Determine the [X, Y] coordinate at the center of the cell enclosing the given text.  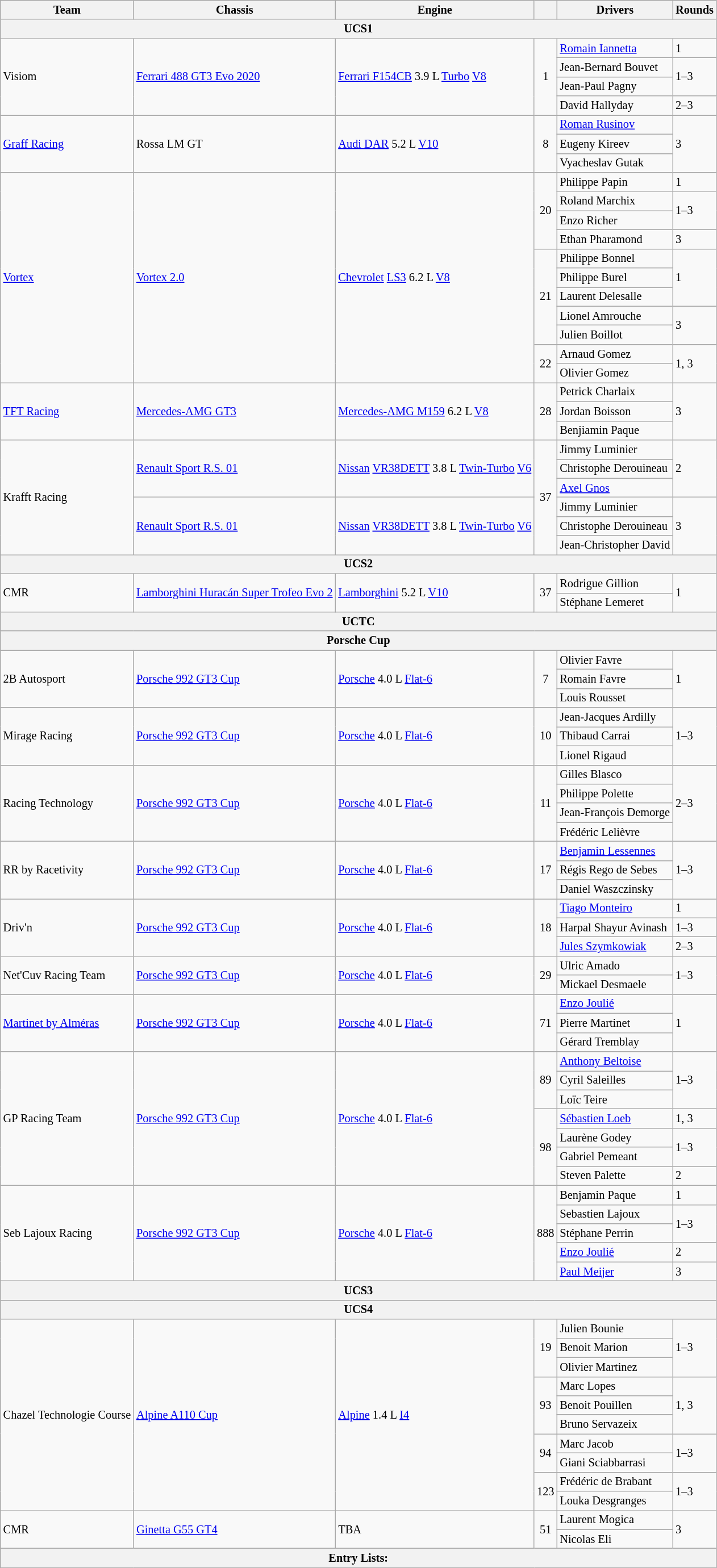
Thibaud Carrai [615, 736]
Jean-Bernard Bouvet [615, 67]
28 [545, 411]
Benjamin Paque [615, 1195]
Benjiamin Paque [615, 430]
Vortex 2.0 [234, 277]
89 [545, 1080]
Rounds [694, 10]
Ferrari F154CB 3.9 L Turbo V8 [435, 77]
Stéphane Lemeret [615, 603]
GP Racing Team [67, 1118]
Romain Iannetta [615, 48]
Ulric Amado [615, 965]
Olivier Favre [615, 660]
Tiago Monteiro [615, 908]
20 [545, 210]
RR by Racetivity [67, 870]
Romain Favre [615, 679]
UCS4 [358, 1310]
Vyacheslav Gutak [615, 163]
Chazel Technologie Course [67, 1415]
Laurent Delesalle [615, 296]
Gérard Tremblay [615, 1042]
Jean-Paul Pagny [615, 86]
Eugeny Kireev [615, 144]
Jean-François Demorge [615, 813]
Philippe Polette [615, 793]
Cyril Saleilles [615, 1080]
Pierre Martinet [615, 1023]
98 [545, 1147]
Laurent Mogica [615, 1520]
Roman Rusinov [615, 124]
Drivers [615, 10]
Vortex [67, 277]
17 [545, 870]
Marc Jacob [615, 1444]
21 [545, 296]
93 [545, 1405]
Seb Lajoux Racing [67, 1233]
7 [545, 679]
Paul Meijer [615, 1272]
Ginetta G55 GT4 [234, 1529]
Visiom [67, 77]
UCTC [358, 621]
Mickael Desmaele [615, 985]
Mercedes-AMG M159 6.2 L V8 [435, 411]
Rodrigue Gillion [615, 583]
UCS3 [358, 1290]
Frédéric de Brabant [615, 1482]
888 [545, 1233]
Net'Cuv Racing Team [67, 975]
UCS1 [358, 29]
Benoit Marion [615, 1348]
Mercedes-AMG GT3 [234, 411]
Mirage Racing [67, 736]
Martinet by Alméras [67, 1022]
Olivier Martinez [615, 1367]
8 [545, 143]
Julien Bounie [615, 1329]
Porsche Cup [358, 641]
Giani Sciabbarrasi [615, 1462]
Roland Marchix [615, 201]
Gilles Blasco [615, 775]
Bruno Servazeix [615, 1424]
Frédéric Lelièvre [615, 832]
Daniel Waszczinsky [615, 889]
TBA [435, 1529]
David Hallyday [615, 106]
Arnaud Gomez [615, 354]
Lionel Rigaud [615, 755]
Chassis [234, 10]
Jean-Jacques Ardilly [615, 717]
Jean-Christopher David [615, 545]
51 [545, 1529]
Lamborghini Huracán Super Trofeo Evo 2 [234, 593]
Krafft Racing [67, 497]
Lamborghini 5.2 L V10 [435, 593]
Rossa LM GT [234, 143]
Stéphane Perrin [615, 1233]
Sébastien Loeb [615, 1118]
TFT Racing [67, 411]
Benjamin Lessennes [615, 851]
Nicolas Eli [615, 1539]
18 [545, 927]
Philippe Burel [615, 278]
Jules Szymkowiak [615, 947]
2B Autosport [67, 679]
Axel Gnos [615, 488]
94 [545, 1453]
Louis Rousset [615, 698]
Louka Desgranges [615, 1501]
Alpine A110 Cup [234, 1415]
Ferrari 488 GT3 Evo 2020 [234, 77]
Harpal Shayur Avinash [615, 927]
Gabriel Pemeant [615, 1157]
Marc Lopes [615, 1386]
Entry Lists: [358, 1558]
71 [545, 1022]
Loïc Teire [615, 1099]
Benoit Pouillen [615, 1405]
10 [545, 736]
Ethan Pharamond [615, 239]
Sebastien Lajoux [615, 1214]
Audi DAR 5.2 L V10 [435, 143]
Petrick Charlaix [615, 392]
22 [545, 363]
Driv'n [67, 927]
Graff Racing [67, 143]
29 [545, 975]
Racing Technology [67, 803]
Chevrolet LS3 6.2 L V8 [435, 277]
Enzo Richer [615, 220]
Philippe Papin [615, 182]
Philippe Bonnel [615, 258]
Team [67, 10]
123 [545, 1491]
Laurène Godey [615, 1138]
Julien Boillot [615, 334]
11 [545, 803]
Anthony Beltoise [615, 1061]
UCS2 [358, 564]
19 [545, 1348]
Lionel Amrouche [615, 316]
Alpine 1.4 L I4 [435, 1415]
Steven Palette [615, 1176]
Régis Rego de Sebes [615, 870]
Olivier Gomez [615, 373]
Engine [435, 10]
Jordan Boisson [615, 411]
